Pinpoint the cell where the given text exists, returning its [X, Y] midpoint coordinate. 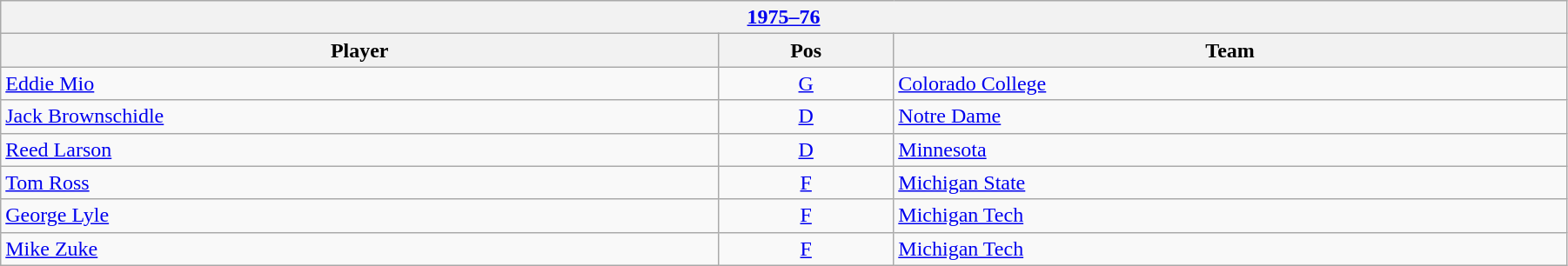
George Lyle [360, 216]
G [806, 83]
Reed Larson [360, 150]
Jack Brownschidle [360, 116]
Tom Ross [360, 183]
Pos [806, 50]
Player [360, 50]
Colorado College [1230, 83]
1975–76 [784, 17]
Eddie Mio [360, 83]
Notre Dame [1230, 116]
Michigan State [1230, 183]
Team [1230, 50]
Minnesota [1230, 150]
Mike Zuke [360, 249]
